Locate the cell with the specified text and output its (x, y) center coordinate. 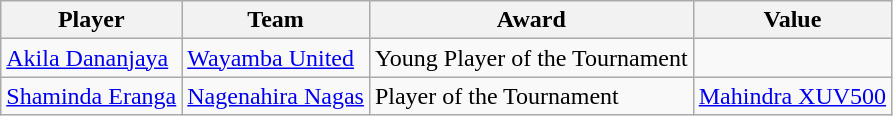
Wayamba United (276, 58)
Mahindra XUV500 (792, 96)
Nagenahira Nagas (276, 96)
Player of the Tournament (531, 96)
Team (276, 20)
Value (792, 20)
Award (531, 20)
Akila Dananjaya (92, 58)
Shaminda Eranga (92, 96)
Player (92, 20)
Young Player of the Tournament (531, 58)
